Capture the cell that displays the provided text and extract its (x, y) central coordinate. 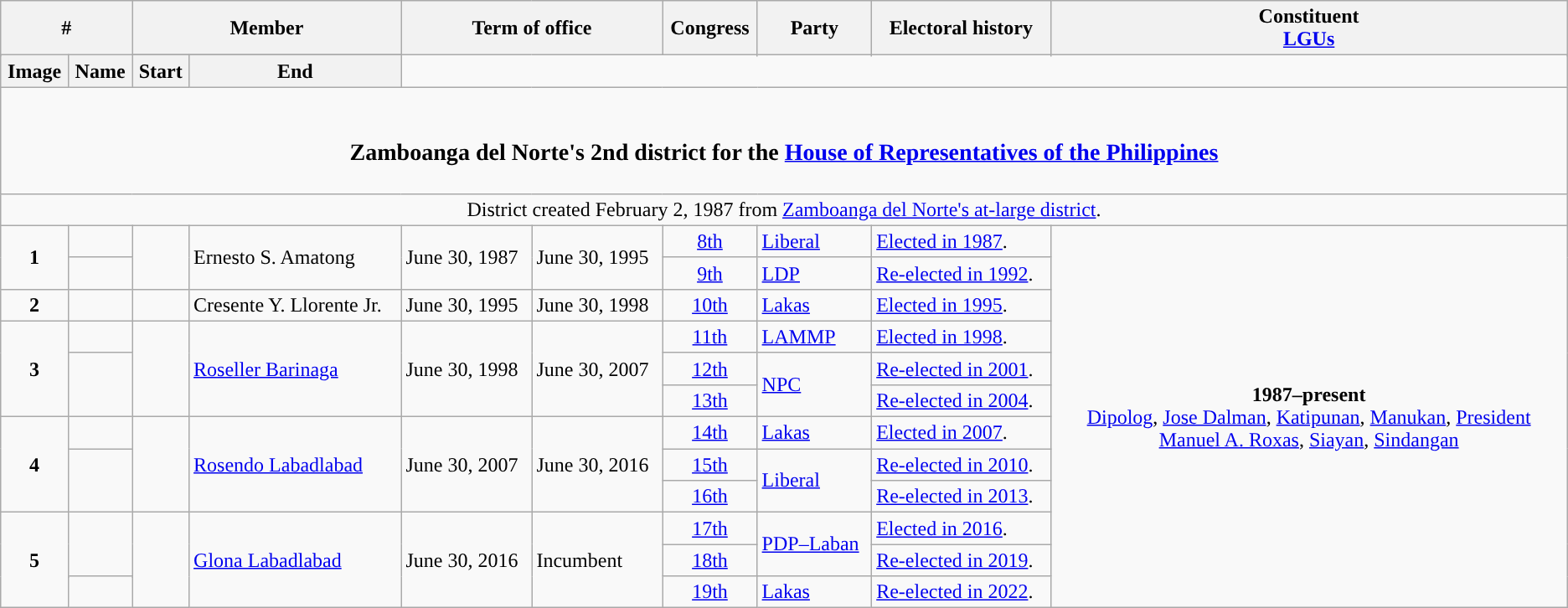
Glona Labadlabad (295, 560)
Elected in 2016. (962, 528)
2 (35, 305)
Start (161, 71)
Re-elected in 2001. (962, 368)
19th (710, 592)
Image (35, 71)
Elected in 1998. (962, 337)
End (295, 71)
ConstituentLGUs (1308, 28)
Party (814, 28)
Rosendo Labadlabad (295, 465)
June 30, 1987 (467, 257)
5 (35, 560)
15th (710, 465)
Ernesto S. Amatong (295, 257)
Re-elected in 2013. (962, 497)
District created February 2, 1987 from Zamboanga del Norte's at-large district. (784, 209)
Re-elected in 2022. (962, 592)
Zamboanga del Norte's 2nd district for the House of Representatives of the Philippines (784, 141)
Electoral history (962, 28)
LDP (814, 273)
Roseller Barinaga (295, 368)
LAMMP (814, 337)
14th (710, 433)
1 (35, 257)
11th (710, 337)
10th (710, 305)
Name (100, 71)
9th (710, 273)
13th (710, 400)
12th (710, 368)
Re-elected in 2019. (962, 560)
Term of office (532, 28)
Member (266, 28)
# (67, 28)
18th (710, 560)
17th (710, 528)
Re-elected in 1992. (962, 273)
Elected in 2007. (962, 433)
NPC (814, 384)
PDP–Laban (814, 544)
Cresente Y. Llorente Jr. (295, 305)
4 (35, 465)
16th (710, 497)
8th (710, 241)
Elected in 1987. (962, 241)
Congress (710, 28)
Re-elected in 2004. (962, 400)
1987–presentDipolog, Jose Dalman, Katipunan, Manukan, President Manuel A. Roxas, Siayan, Sindangan (1308, 417)
Incumbent (597, 560)
3 (35, 368)
Re-elected in 2010. (962, 465)
Elected in 1995. (962, 305)
